Search for the cell housing the specified text and yield its [X, Y] center coordinate. 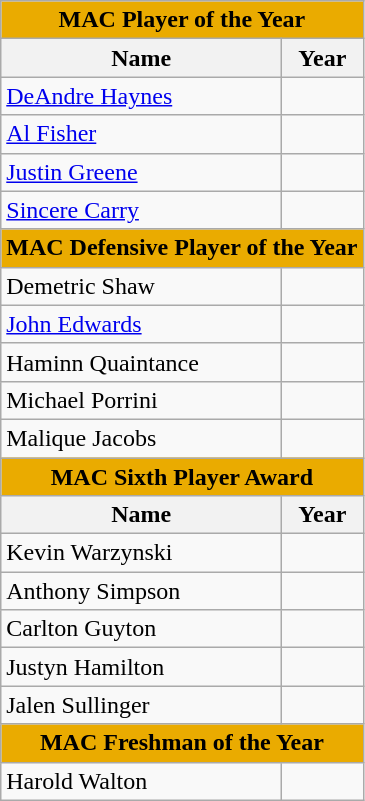
Anthony Simpson [142, 591]
MAC Freshman of the Year [182, 743]
DeAndre Haynes [142, 96]
MAC Defensive Player of the Year [182, 248]
Al Fisher [142, 134]
Carlton Guyton [142, 629]
Harold Walton [142, 781]
Michael Porrini [142, 400]
Justin Greene [142, 172]
Jalen Sullinger [142, 705]
MAC Player of the Year [182, 20]
MAC Sixth Player Award [182, 477]
Sincere Carry [142, 210]
Demetric Shaw [142, 286]
Malique Jacobs [142, 438]
John Edwards [142, 324]
Justyn Hamilton [142, 667]
Haminn Quaintance [142, 362]
Kevin Warzynski [142, 553]
